Pinpoint the cell where the given text exists, returning its (x, y) midpoint coordinate. 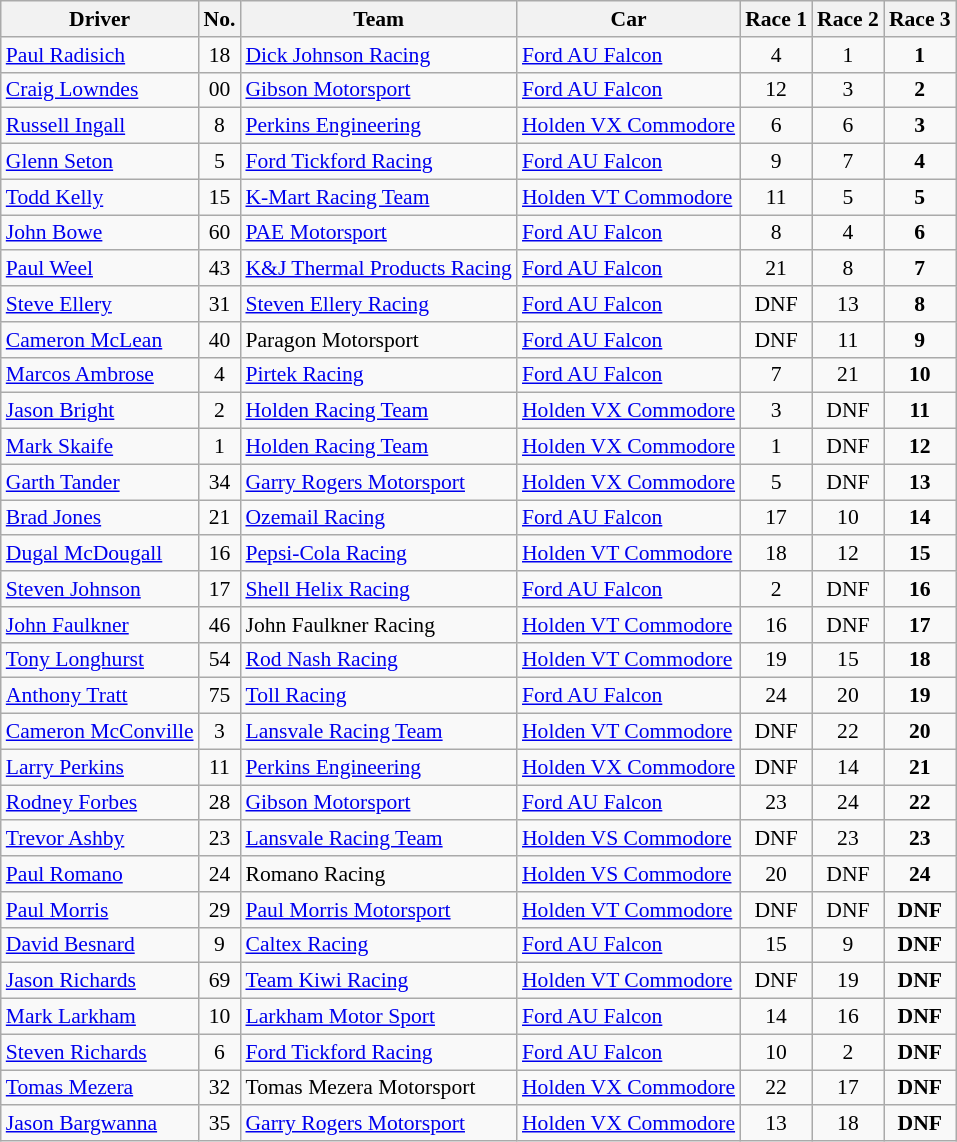
Pirtek Racing (378, 375)
Rod Nash Racing (378, 660)
Trevor Ashby (100, 839)
Driver (100, 19)
Larry Perkins (100, 767)
David Besnard (100, 945)
Anthony Tratt (100, 696)
Shell Helix Racing (378, 589)
Mark Larkham (100, 1017)
Brad Jones (100, 518)
35 (220, 1124)
31 (220, 304)
John Faulkner Racing (378, 625)
Paul Radisich (100, 55)
Caltex Racing (378, 945)
Tomas Mezera Motorsport (378, 1088)
K&J Thermal Products Racing (378, 269)
Russell Ingall (100, 126)
40 (220, 340)
PAE Motorsport (378, 233)
Jason Bargwanna (100, 1124)
46 (220, 625)
Pepsi-Cola Racing (378, 554)
Cameron McLean (100, 340)
75 (220, 696)
Tony Longhurst (100, 660)
John Bowe (100, 233)
Paul Romano (100, 874)
Mark Skaife (100, 447)
Ozemail Racing (378, 518)
Team Kiwi Racing (378, 981)
Marcos Ambrose (100, 375)
Car (628, 19)
Rodney Forbes (100, 803)
Steven Johnson (100, 589)
John Faulkner (100, 625)
Paragon Motorsport (378, 340)
Garth Tander (100, 482)
Todd Kelly (100, 197)
69 (220, 981)
No. (220, 19)
Steven Ellery Racing (378, 304)
Cameron McConville (100, 732)
Tomas Mezera (100, 1088)
29 (220, 910)
Jason Richards (100, 981)
Dick Johnson Racing (378, 55)
32 (220, 1088)
54 (220, 660)
28 (220, 803)
Paul Weel (100, 269)
Steve Ellery (100, 304)
Team (378, 19)
Craig Lowndes (100, 90)
Race 3 (920, 19)
K-Mart Racing Team (378, 197)
34 (220, 482)
60 (220, 233)
00 (220, 90)
Toll Racing (378, 696)
Jason Bright (100, 411)
Race 1 (776, 19)
Larkham Motor Sport (378, 1017)
Romano Racing (378, 874)
Glenn Seton (100, 162)
43 (220, 269)
Paul Morris Motorsport (378, 910)
Dugal McDougall (100, 554)
Steven Richards (100, 1052)
Paul Morris (100, 910)
Race 2 (848, 19)
